Identify which cell holds the provided text, then report its (X, Y) central coordinate. 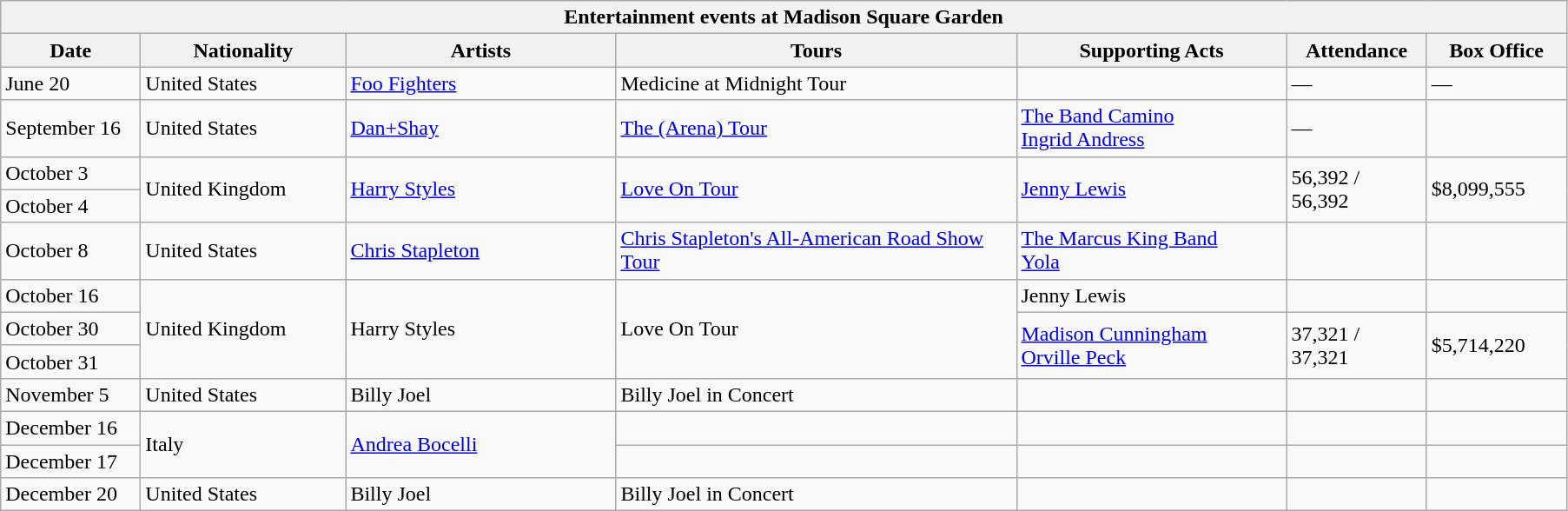
October 4 (71, 206)
$5,714,220 (1496, 345)
October 3 (71, 173)
Box Office (1496, 50)
December 20 (71, 494)
Italy (243, 444)
October 31 (71, 362)
The Band Camino Ingrid Andress (1152, 129)
37,321 / 37,321 (1357, 345)
June 20 (71, 83)
Artists (481, 50)
Supporting Acts (1152, 50)
Nationality (243, 50)
October 8 (71, 250)
Chris Stapleton's All-American Road Show Tour (817, 250)
Attendance (1357, 50)
Medicine at Midnight Tour (817, 83)
September 16 (71, 129)
November 5 (71, 395)
Tours (817, 50)
Andrea Bocelli (481, 444)
Foo Fighters (481, 83)
Date (71, 50)
December 17 (71, 461)
Entertainment events at Madison Square Garden (784, 17)
December 16 (71, 428)
The Marcus King BandYola (1152, 250)
Madison CunninghamOrville Peck (1152, 345)
Chris Stapleton (481, 250)
The (Arena) Tour (817, 129)
Dan+Shay (481, 129)
$8,099,555 (1496, 189)
October 16 (71, 295)
56,392 / 56,392 (1357, 189)
October 30 (71, 328)
